Return [X, Y] of the center of cell containing provided text 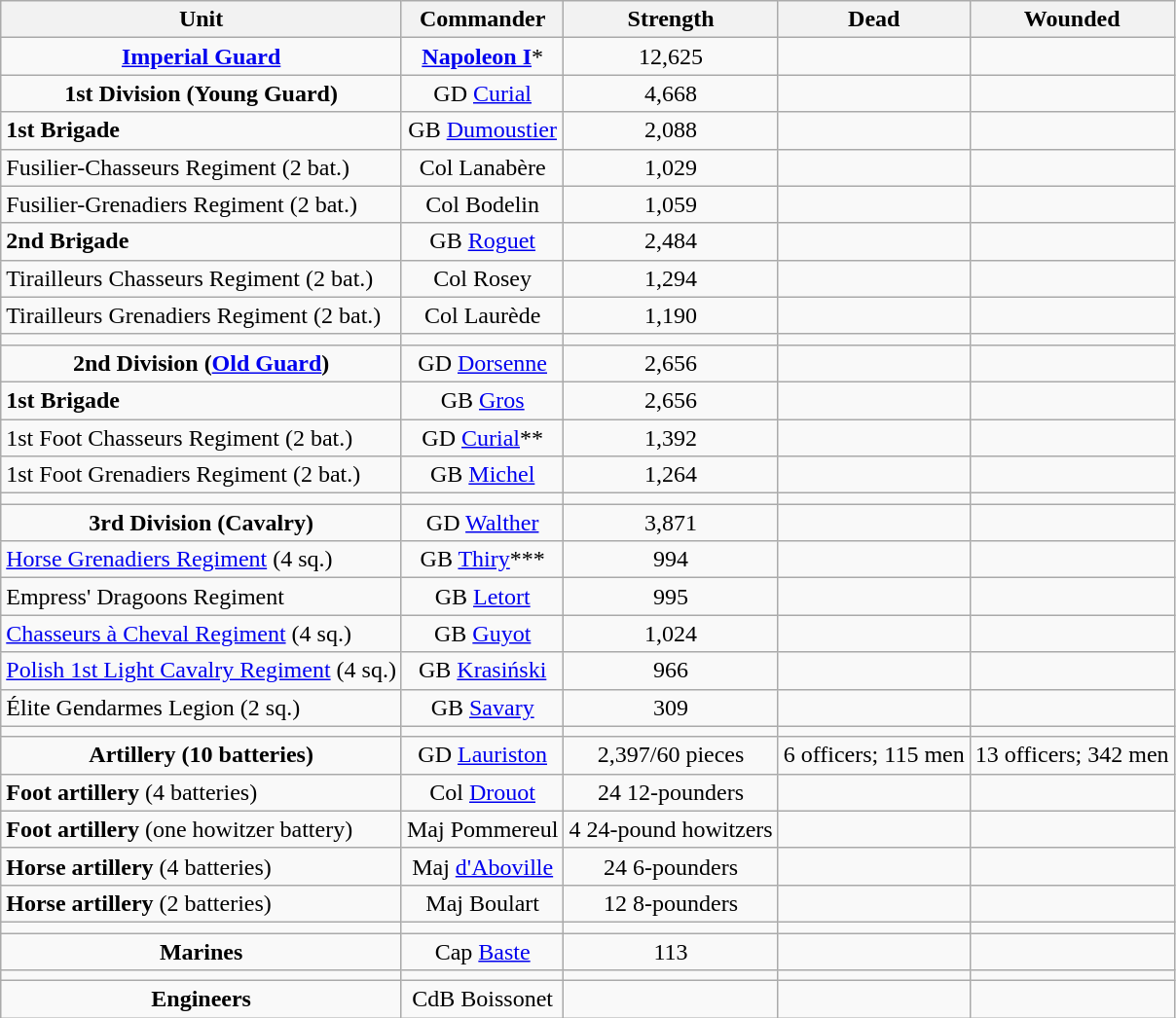
2nd Division (Old Guard) [202, 363]
GD Dorsenne [482, 363]
Chasseurs à Cheval Regiment (4 sq.) [202, 634]
Napoleon I* [482, 56]
1,392 [671, 437]
Strength [671, 19]
Col Bodelin [482, 204]
12 8-pounders [671, 903]
GB Guyot [482, 634]
Dead [874, 19]
113 [671, 951]
3,871 [671, 523]
GB Gros [482, 400]
Wounded [1072, 19]
Commander [482, 19]
Cap Baste [482, 951]
1,059 [671, 204]
GD Curial** [482, 437]
Marines [202, 951]
GB Dumoustier [482, 130]
Col Rosey [482, 278]
4 24-pound howitzers [671, 829]
Maj Boulart [482, 903]
2,484 [671, 241]
309 [671, 708]
Polish 1st Light Cavalry Regiment (4 sq.) [202, 671]
Maj Pommereul [482, 829]
Horse Grenadiers Regiment (4 sq.) [202, 560]
1,024 [671, 634]
Horse artillery (4 batteries) [202, 866]
Fusilier-Chasseurs Regiment (2 bat.) [202, 167]
2nd Brigade [202, 241]
Col Lanabère [482, 167]
Tirailleurs Chasseurs Regiment (2 bat.) [202, 278]
995 [671, 597]
GD Lauriston [482, 755]
1st Foot Chasseurs Regiment (2 bat.) [202, 437]
Foot artillery (one howitzer battery) [202, 829]
1st Foot Grenadiers Regiment (2 bat.) [202, 475]
GD Curial [482, 93]
GB Krasiński [482, 671]
24 12-pounders [671, 792]
2,088 [671, 130]
3rd Division (Cavalry) [202, 523]
Fusilier-Grenadiers Regiment (2 bat.) [202, 204]
Horse artillery (2 batteries) [202, 903]
GB Michel [482, 475]
Engineers [202, 1000]
1st Division (Young Guard) [202, 93]
GB Savary [482, 708]
6 officers; 115 men [874, 755]
GB Letort [482, 597]
4,668 [671, 93]
Tirailleurs Grenadiers Regiment (2 bat.) [202, 315]
Unit [202, 19]
Col Drouot [482, 792]
1,190 [671, 315]
Artillery (10 batteries) [202, 755]
GB Roguet [482, 241]
24 6-pounders [671, 866]
994 [671, 560]
CdB Boissonet [482, 1000]
2,397/60 pieces [671, 755]
Maj d'Aboville [482, 866]
Élite Gendarmes Legion (2 sq.) [202, 708]
GD Walther [482, 523]
966 [671, 671]
13 officers; 342 men [1072, 755]
Empress' Dragoons Regiment [202, 597]
Col Laurède [482, 315]
Imperial Guard [202, 56]
GB Thiry*** [482, 560]
1,029 [671, 167]
1,294 [671, 278]
1,264 [671, 475]
12,625 [671, 56]
Foot artillery (4 batteries) [202, 792]
